For the text-containing cell, return its midpoint in [X, Y] coordinate format. 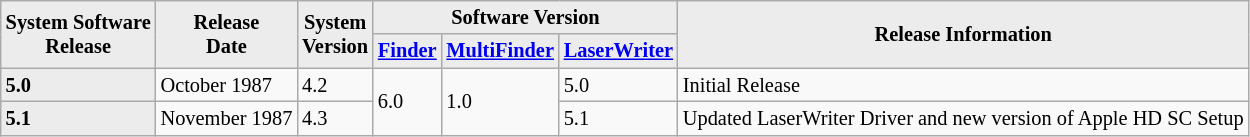
Updated LaserWriter Driver and new version of Apple HD SC Setup [964, 118]
SystemVersion [335, 34]
1.0 [500, 102]
November 1987 [227, 118]
Software Version [526, 17]
System SoftwareRelease [78, 34]
ReleaseDate [227, 34]
4.2 [335, 85]
4.3 [335, 118]
October 1987 [227, 85]
Initial Release [964, 85]
Finder [408, 51]
6.0 [408, 102]
Release Information [964, 34]
MultiFinder [500, 51]
LaserWriter [618, 51]
